Return [x, y] of the center of cell containing provided text 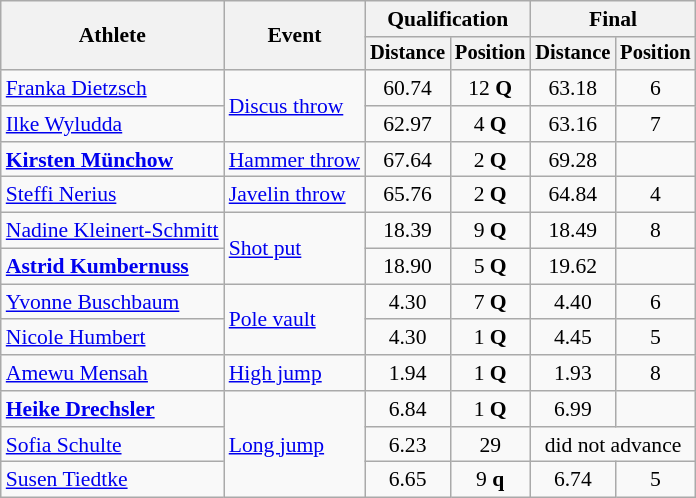
Long jump [294, 444]
Pole vault [294, 320]
69.28 [572, 160]
6.84 [408, 409]
4.45 [572, 338]
7 [655, 124]
6.74 [572, 480]
Discus throw [294, 106]
60.74 [408, 88]
4 Q [490, 124]
Nicole Humbert [112, 338]
5 Q [490, 267]
67.64 [408, 160]
Shot put [294, 248]
did not advance [612, 445]
65.76 [408, 195]
Javelin throw [294, 195]
Astrid Kumbernuss [112, 267]
1.94 [408, 373]
Hammer throw [294, 160]
6.99 [572, 409]
Franka Dietzsch [112, 88]
18.90 [408, 267]
Event [294, 36]
64.84 [572, 195]
29 [490, 445]
Kirsten Münchow [112, 160]
9 q [490, 480]
Heike Drechsler [112, 409]
Final [612, 19]
High jump [294, 373]
19.62 [572, 267]
Athlete [112, 36]
Steffi Nerius [112, 195]
1.93 [572, 373]
Yvonne Buschbaum [112, 302]
Ilke Wyludda [112, 124]
Susen Tiedtke [112, 480]
18.39 [408, 231]
Sofia Schulte [112, 445]
Amewu Mensah [112, 373]
9 Q [490, 231]
63.16 [572, 124]
6.23 [408, 445]
Qualification [448, 19]
12 Q [490, 88]
Nadine Kleinert-Schmitt [112, 231]
18.49 [572, 231]
6.65 [408, 480]
7 Q [490, 302]
63.18 [572, 88]
62.97 [408, 124]
4 [655, 195]
4.40 [572, 302]
